Detect which cell encompasses the target text, then output its [X, Y] center coordinate. 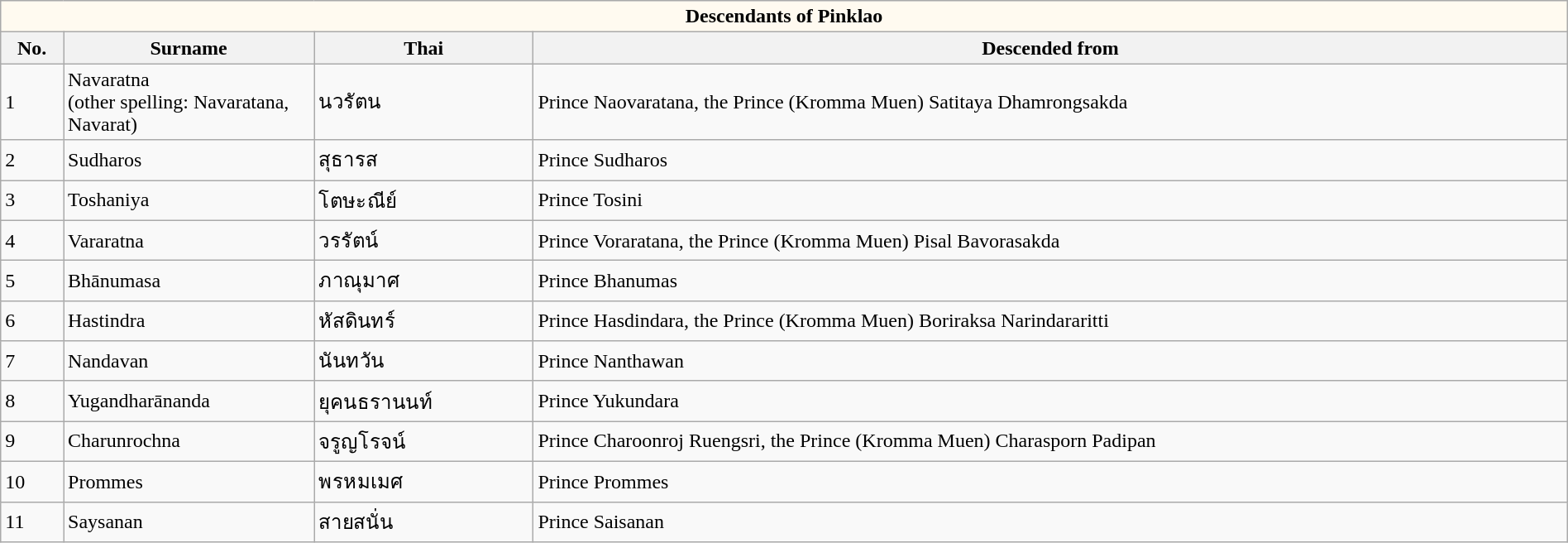
Prince Bhanumas [1050, 281]
2 [32, 161]
Descendants of Pinklao [784, 17]
Bhānumasa [189, 281]
Prince Saisanan [1050, 521]
Prince Prommes [1050, 482]
Surname [189, 48]
วรรัตน์ [423, 240]
6 [32, 321]
สุธารส [423, 161]
ภาณุมาศ [423, 281]
โตษะณีย์ [423, 200]
8 [32, 401]
Prince Nanthawan [1050, 361]
สายสนั่น [423, 521]
Prince Voraratana, the Prince (Kromma Muen) Pisal Bavorasakda [1050, 240]
5 [32, 281]
No. [32, 48]
Charunrochna [189, 442]
9 [32, 442]
Saysanan [189, 521]
Nandavan [189, 361]
Prince Sudharos [1050, 161]
Prommes [189, 482]
นวรัตน [423, 102]
Vararatna [189, 240]
Toshaniya [189, 200]
Prince Tosini [1050, 200]
Prince Naovaratana, the Prince (Kromma Muen) Satitaya Dhamrongsakda [1050, 102]
4 [32, 240]
Thai [423, 48]
1 [32, 102]
พรหมเมศ [423, 482]
Navaratna (other spelling: Navaratana, Navarat) [189, 102]
นันทวัน [423, 361]
จรูญโรจน์ [423, 442]
Prince Charoonroj Ruengsri, the Prince (Kromma Muen) Charasporn Padipan [1050, 442]
7 [32, 361]
Sudharos [189, 161]
10 [32, 482]
11 [32, 521]
Hastindra [189, 321]
3 [32, 200]
Descended from [1050, 48]
Prince Yukundara [1050, 401]
Prince Hasdindara, the Prince (Kromma Muen) Boriraksa Narindararitti [1050, 321]
หัสดินทร์ [423, 321]
ยุคนธรานนท์ [423, 401]
Yugandharānanda [189, 401]
